From the cell containing the given text, extract its center point as [X, Y] coordinate. 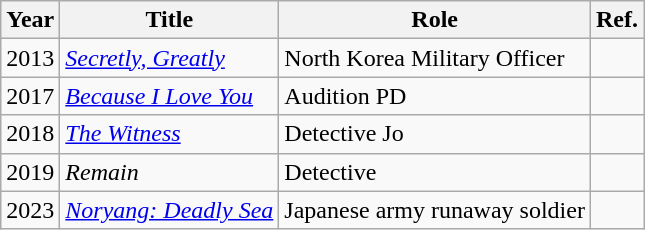
Detective Jo [435, 134]
Role [435, 20]
2018 [30, 134]
Detective [435, 172]
2013 [30, 58]
Audition PD [435, 96]
Secretly, Greatly [170, 58]
Ref. [616, 20]
Noryang: Deadly Sea [170, 210]
2017 [30, 96]
Year [30, 20]
The Witness [170, 134]
Because I Love You [170, 96]
North Korea Military Officer [435, 58]
2023 [30, 210]
2019 [30, 172]
Remain [170, 172]
Japanese army runaway soldier [435, 210]
Title [170, 20]
